Return (x, y) of the center of cell containing provided text 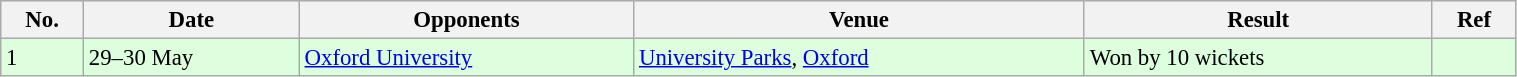
Ref (1474, 20)
Won by 10 wickets (1258, 58)
No. (42, 20)
Result (1258, 20)
Opponents (466, 20)
Oxford University (466, 58)
University Parks, Oxford (860, 58)
1 (42, 58)
29–30 May (192, 58)
Date (192, 20)
Venue (860, 20)
